Scan for the cell matching the given text and deliver its [X, Y] coordinate at center. 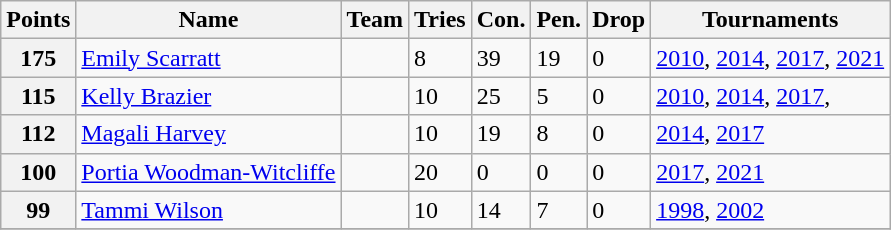
1998, 2002 [770, 210]
100 [38, 172]
Tournaments [770, 20]
Team [375, 20]
Con. [501, 20]
5 [559, 96]
20 [440, 172]
Tries [440, 20]
Emily Scarratt [208, 58]
2017, 2021 [770, 172]
2014, 2017 [770, 134]
Points [38, 20]
Magali Harvey [208, 134]
Pen. [559, 20]
Portia Woodman-Witcliffe [208, 172]
Tammi Wilson [208, 210]
2010, 2014, 2017, [770, 96]
175 [38, 58]
99 [38, 210]
112 [38, 134]
Kelly Brazier [208, 96]
7 [559, 210]
Name [208, 20]
25 [501, 96]
2010, 2014, 2017, 2021 [770, 58]
39 [501, 58]
115 [38, 96]
Drop [619, 20]
14 [501, 210]
